Locate the cell with the specified text and output its [x, y] center coordinate. 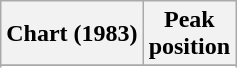
Chart (1983) [72, 34]
Peakposition [189, 34]
